Find where the given text appears and provide that cell's center as [X, Y] coordinate. 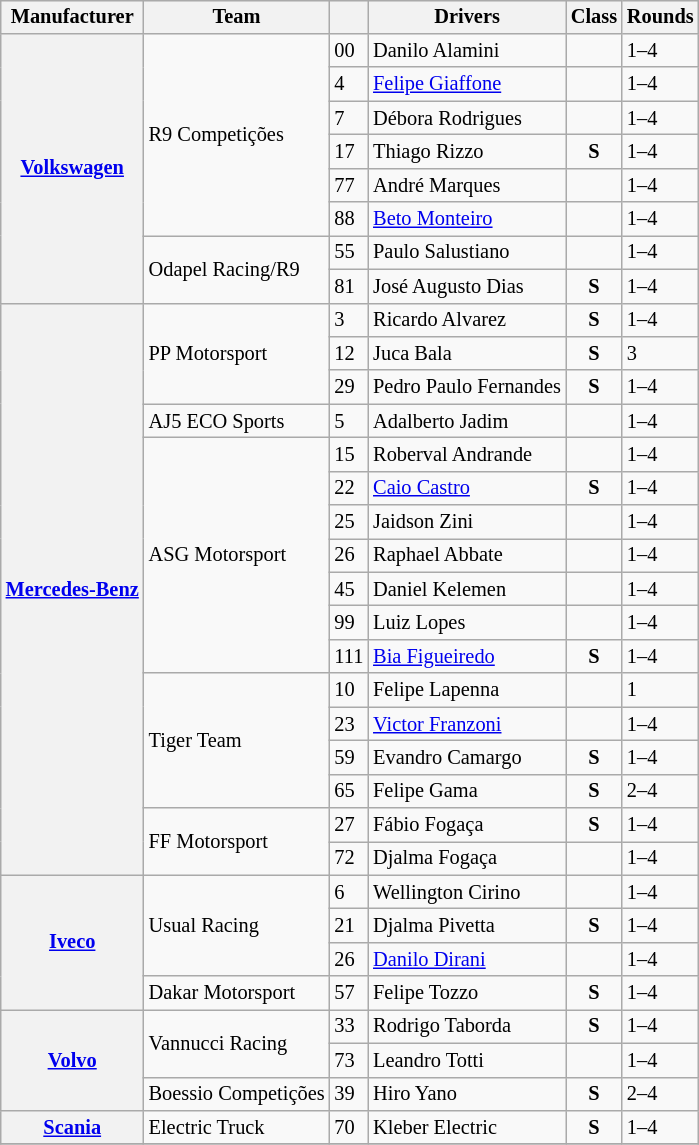
Djalma Pivetta [467, 926]
Felipe Lapenna [467, 690]
Victor Franzoni [467, 724]
Luiz Lopes [467, 623]
Volkswagen [72, 168]
Drivers [467, 17]
57 [348, 993]
FF Motorsport [237, 842]
45 [348, 589]
Beto Monteiro [467, 219]
PP Motorsport [237, 354]
R9 Competições [237, 135]
29 [348, 387]
99 [348, 623]
Felipe Giaffone [467, 84]
Rounds [660, 17]
1 [660, 690]
12 [348, 354]
21 [348, 926]
Pedro Paulo Fernandes [467, 387]
Paulo Salustiano [467, 253]
Thiago Rizzo [467, 152]
73 [348, 1060]
22 [348, 488]
Scania [72, 1128]
39 [348, 1094]
Débora Rodrigues [467, 118]
59 [348, 758]
5 [348, 421]
Leandro Totti [467, 1060]
10 [348, 690]
55 [348, 253]
25 [348, 522]
00 [348, 51]
Hiro Yano [467, 1094]
Volvo [72, 1060]
Mercedes-Benz [72, 589]
27 [348, 825]
Kleber Electric [467, 1128]
Adalberto Jadim [467, 421]
Raphael Abbate [467, 556]
Daniel Kelemen [467, 589]
65 [348, 791]
Iveco [72, 942]
Djalma Fogaça [467, 859]
Vannucci Racing [237, 1044]
Danilo Dirani [467, 960]
Electric Truck [237, 1128]
Tiger Team [237, 740]
Team [237, 17]
81 [348, 286]
15 [348, 455]
Danilo Alamini [467, 51]
4 [348, 84]
Rodrigo Taborda [467, 1027]
Usual Racing [237, 926]
Caio Castro [467, 488]
José Augusto Dias [467, 286]
ASG Motorsport [237, 556]
33 [348, 1027]
Manufacturer [72, 17]
111 [348, 657]
Dakar Motorsport [237, 993]
Roberval Andrande [467, 455]
70 [348, 1128]
72 [348, 859]
Juca Bala [467, 354]
7 [348, 118]
23 [348, 724]
77 [348, 185]
AJ5 ECO Sports [237, 421]
6 [348, 892]
17 [348, 152]
Evandro Camargo [467, 758]
Boessio Competições [237, 1094]
Felipe Tozzo [467, 993]
Odapel Racing/R9 [237, 270]
Fábio Fogaça [467, 825]
88 [348, 219]
Bia Figueiredo [467, 657]
Class [594, 17]
Ricardo Alvarez [467, 320]
Jaidson Zini [467, 522]
Wellington Cirino [467, 892]
Felipe Gama [467, 791]
André Marques [467, 185]
